Pinpoint the cell where the given text exists, returning its (X, Y) midpoint coordinate. 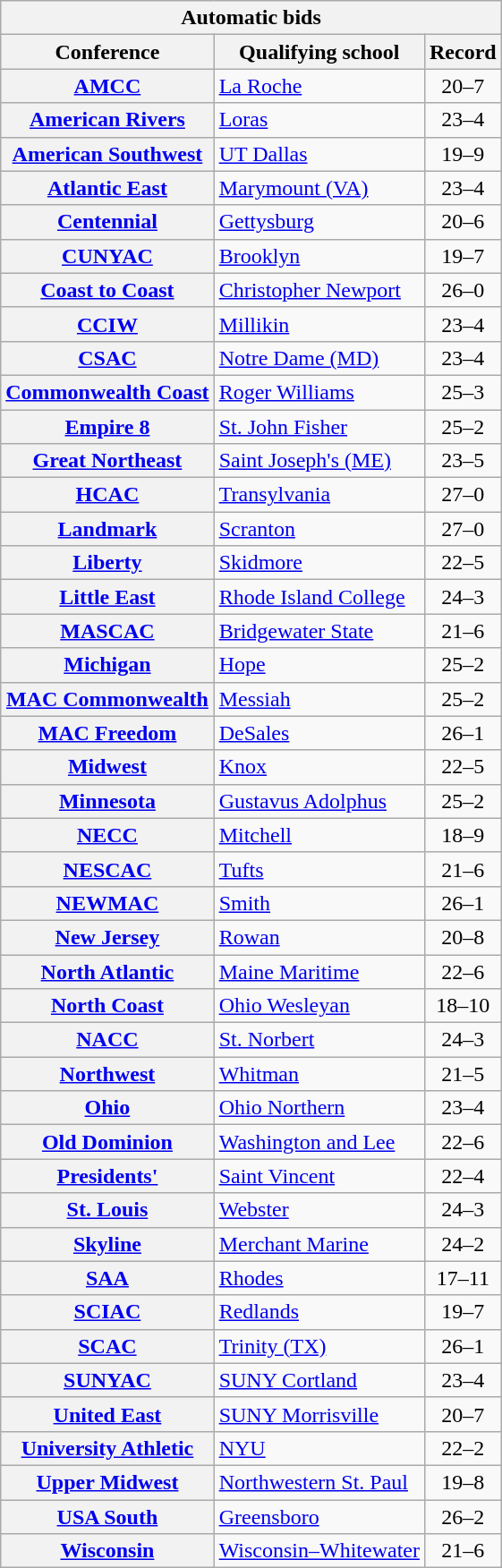
Rhodes (319, 1278)
Notre Dame (MD) (319, 358)
MAC Commonwealth (107, 699)
Merchant Marine (319, 1244)
Trinity (TX) (319, 1346)
American Rivers (107, 120)
Skidmore (319, 563)
Saint Joseph's (ME) (319, 461)
22–2 (463, 1448)
Ohio (107, 1108)
26–2 (463, 1517)
Coast to Coast (107, 290)
Roger Williams (319, 392)
St. Norbert (319, 1040)
Presidents' (107, 1176)
North Atlantic (107, 971)
NEWMAC (107, 903)
Brooklyn (319, 256)
United East (107, 1414)
American Southwest (107, 154)
Loras (319, 120)
University Athletic (107, 1448)
Washington and Lee (319, 1142)
Whitman (319, 1074)
SUNY Morrisville (319, 1414)
Ohio Wesleyan (319, 1006)
Upper Midwest (107, 1482)
Smith (319, 903)
NECC (107, 835)
20–6 (463, 222)
Midwest (107, 767)
Wisconsin–Whitewater (319, 1551)
Ohio Northern (319, 1108)
Marymount (VA) (319, 188)
HCAC (107, 495)
19–9 (463, 154)
24–2 (463, 1244)
CSAC (107, 358)
Hope (319, 665)
Landmark (107, 529)
26–0 (463, 290)
CUNYAC (107, 256)
Webster (319, 1210)
22–4 (463, 1176)
North Coast (107, 1006)
Scranton (319, 529)
USA South (107, 1517)
Qualifying school (319, 52)
La Roche (319, 86)
St. John Fisher (319, 427)
SUNYAC (107, 1380)
Centennial (107, 222)
SCIAC (107, 1312)
Atlantic East (107, 188)
Christopher Newport (319, 290)
Record (463, 52)
20–8 (463, 937)
SCAC (107, 1346)
Little East (107, 597)
Empire 8 (107, 427)
Minnesota (107, 801)
Liberty (107, 563)
Gettysburg (319, 222)
Michigan (107, 665)
NESCAC (107, 869)
CCIW (107, 324)
NACC (107, 1040)
Conference (107, 52)
NYU (319, 1448)
18–9 (463, 835)
Wisconsin (107, 1551)
Greensboro (319, 1517)
19–8 (463, 1482)
Redlands (319, 1312)
Knox (319, 767)
SUNY Cortland (319, 1380)
MAC Freedom (107, 733)
Millikin (319, 324)
21–5 (463, 1074)
Bridgewater State (319, 631)
Transylvania (319, 495)
Rowan (319, 937)
UT Dallas (319, 154)
Automatic bids (251, 18)
Mitchell (319, 835)
Messiah (319, 699)
MASCAC (107, 631)
Northwest (107, 1074)
Gustavus Adolphus (319, 801)
Tufts (319, 869)
17–11 (463, 1278)
AMCC (107, 86)
18–10 (463, 1006)
DeSales (319, 733)
23–5 (463, 461)
Rhode Island College (319, 597)
Old Dominion (107, 1142)
Saint Vincent (319, 1176)
Commonwealth Coast (107, 392)
New Jersey (107, 937)
Northwestern St. Paul (319, 1482)
St. Louis (107, 1210)
SAA (107, 1278)
25–3 (463, 392)
Great Northeast (107, 461)
Skyline (107, 1244)
Maine Maritime (319, 971)
